For the text-containing cell, return its midpoint in [x, y] coordinate format. 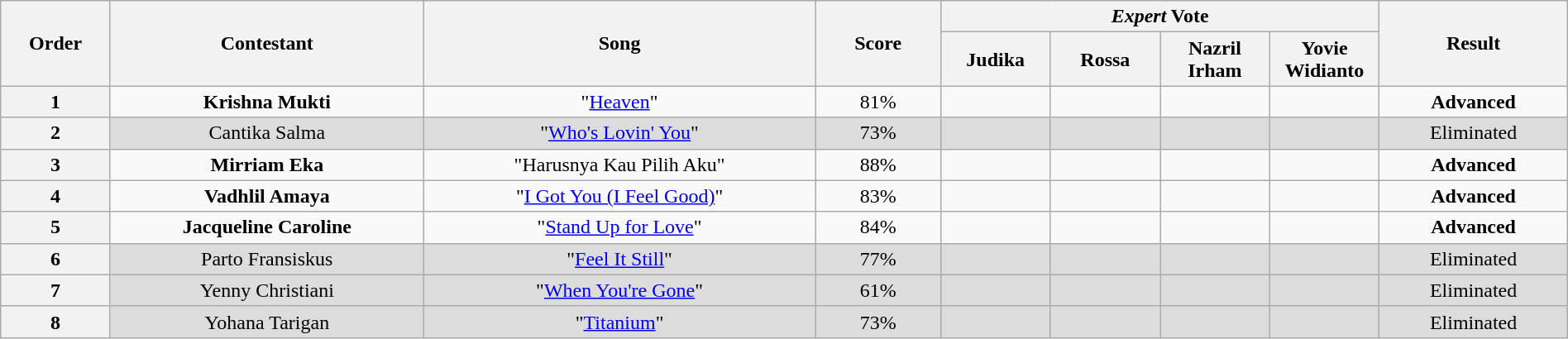
Judika [996, 60]
"Titanium" [619, 322]
7 [56, 290]
"Heaven" [619, 102]
"Who's Lovin' You" [619, 133]
"I Got You (I Feel Good)" [619, 196]
Yovie Widianto [1325, 60]
88% [878, 165]
Cantika Salma [266, 133]
Contestant [266, 43]
84% [878, 227]
Vadhlil Amaya [266, 196]
3 [56, 165]
Nazril Irham [1216, 60]
Rossa [1105, 60]
Expert Vote [1159, 17]
77% [878, 259]
Mirriam Eka [266, 165]
6 [56, 259]
Order [56, 43]
Yohana Tarigan [266, 322]
Score [878, 43]
Parto Fransiskus [266, 259]
Yenny Christiani [266, 290]
5 [56, 227]
2 [56, 133]
Jacqueline Caroline [266, 227]
"Stand Up for Love" [619, 227]
61% [878, 290]
4 [56, 196]
"Feel It Still" [619, 259]
8 [56, 322]
"Harusnya Kau Pilih Aku" [619, 165]
Krishna Mukti [266, 102]
83% [878, 196]
Song [619, 43]
1 [56, 102]
"When You're Gone" [619, 290]
81% [878, 102]
Result [1474, 43]
